Return (X, Y) of the center of cell containing provided text 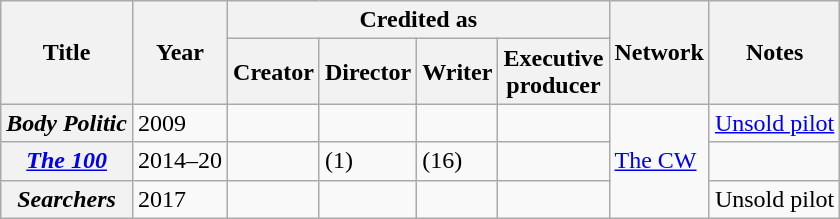
Searchers (67, 199)
The CW (659, 161)
(1) (368, 161)
Year (180, 52)
Creator (274, 72)
Director (368, 72)
Title (67, 52)
2014–20 (180, 161)
Writer (458, 72)
Credited as (418, 20)
Executiveproducer (554, 72)
Notes (774, 52)
Network (659, 52)
2009 (180, 123)
(16) (458, 161)
The 100 (67, 161)
2017 (180, 199)
Body Politic (67, 123)
